Determine the [x, y] coordinate at the center of the cell enclosing the given text.  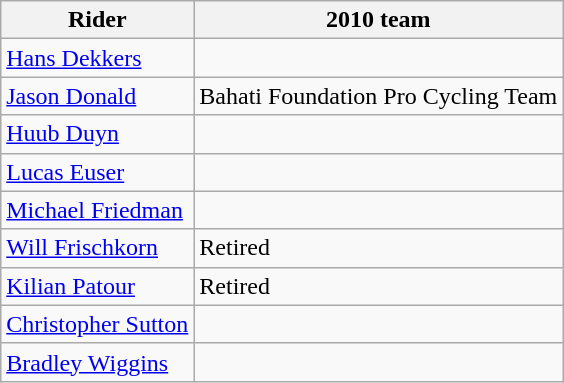
Jason Donald [98, 96]
Michael Friedman [98, 210]
Bradley Wiggins [98, 362]
2010 team [378, 20]
Hans Dekkers [98, 58]
Christopher Sutton [98, 324]
Bahati Foundation Pro Cycling Team [378, 96]
Kilian Patour [98, 286]
Rider [98, 20]
Lucas Euser [98, 172]
Will Frischkorn [98, 248]
Huub Duyn [98, 134]
